Identify which cell holds the provided text, then report its (X, Y) central coordinate. 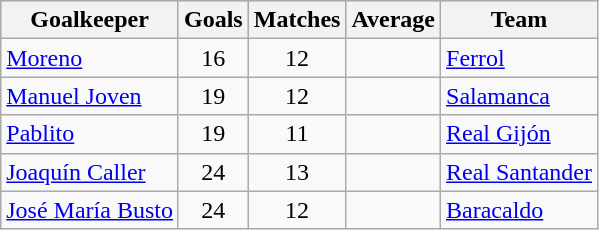
13 (297, 172)
16 (213, 58)
Real Gijón (520, 134)
Baracaldo (520, 210)
Team (520, 20)
Goalkeeper (90, 20)
José María Busto (90, 210)
Pablito (90, 134)
Goals (213, 20)
Joaquín Caller (90, 172)
Real Santander (520, 172)
Salamanca (520, 96)
11 (297, 134)
Moreno (90, 58)
Ferrol (520, 58)
Matches (297, 20)
Manuel Joven (90, 96)
Average (394, 20)
